Provide the (X, Y) coordinate of the cell's center where the given text is located.  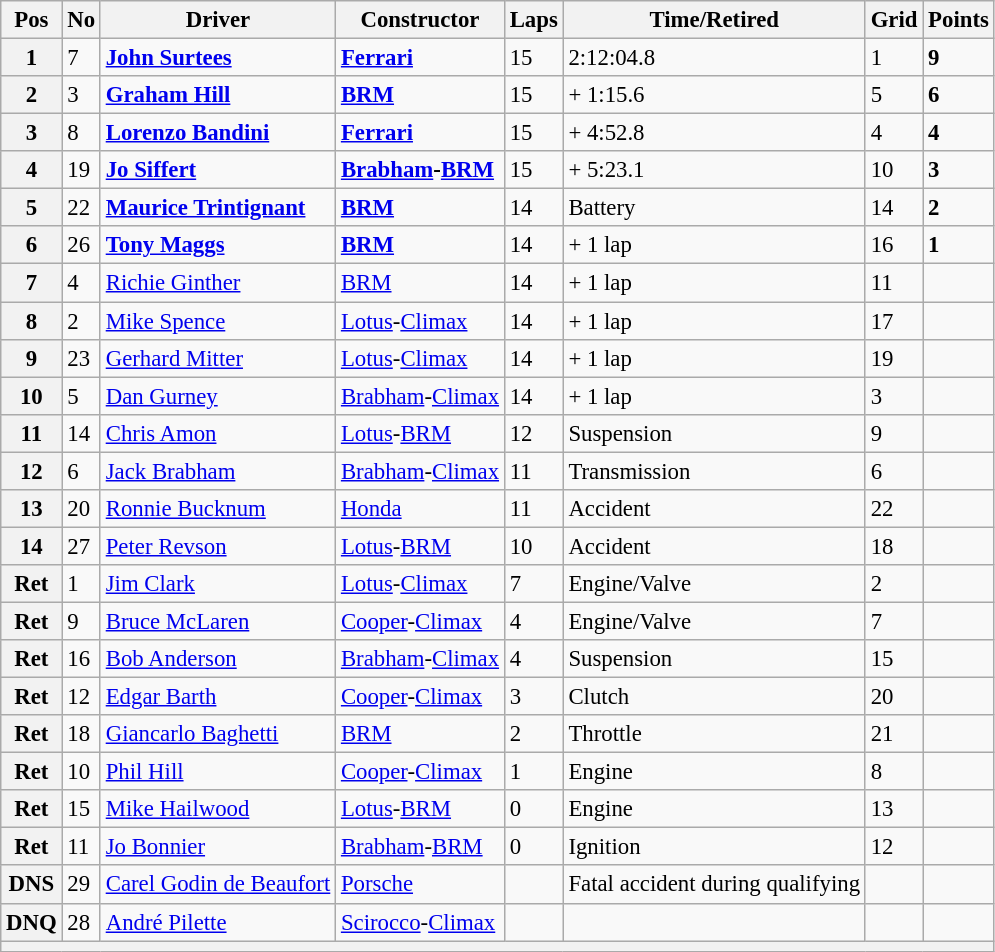
Carel Godin de Beaufort (218, 885)
Gerhard Mitter (218, 358)
John Surtees (218, 58)
21 (894, 734)
Peter Revson (218, 546)
Honda (420, 509)
André Pilette (218, 922)
Jo Bonnier (218, 847)
+ 1:15.6 (714, 95)
Time/Retired (714, 20)
Fatal accident during qualifying (714, 885)
Mike Spence (218, 321)
Maurice Trintignant (218, 208)
Bruce McLaren (218, 621)
29 (81, 885)
Throttle (714, 734)
+ 4:52.8 (714, 133)
Driver (218, 20)
Graham Hill (218, 95)
17 (894, 321)
Scirocco-Climax (420, 922)
Points (958, 20)
Porsche (420, 885)
Ronnie Bucknum (218, 509)
+ 5:23.1 (714, 170)
Dan Gurney (218, 396)
DNS (32, 885)
DNQ (32, 922)
2:12:04.8 (714, 58)
Ignition (714, 847)
No (81, 20)
Battery (714, 208)
27 (81, 546)
26 (81, 245)
Tony Maggs (218, 245)
Phil Hill (218, 772)
Jo Siffert (218, 170)
Laps (534, 20)
28 (81, 922)
Constructor (420, 20)
Richie Ginther (218, 283)
Clutch (714, 697)
Bob Anderson (218, 659)
Giancarlo Baghetti (218, 734)
Jack Brabham (218, 471)
Mike Hailwood (218, 809)
Chris Amon (218, 433)
Transmission (714, 471)
Edgar Barth (218, 697)
23 (81, 358)
Grid (894, 20)
Pos (32, 20)
Lorenzo Bandini (218, 133)
Jim Clark (218, 584)
